Capture the cell that displays the provided text and extract its [x, y] central coordinate. 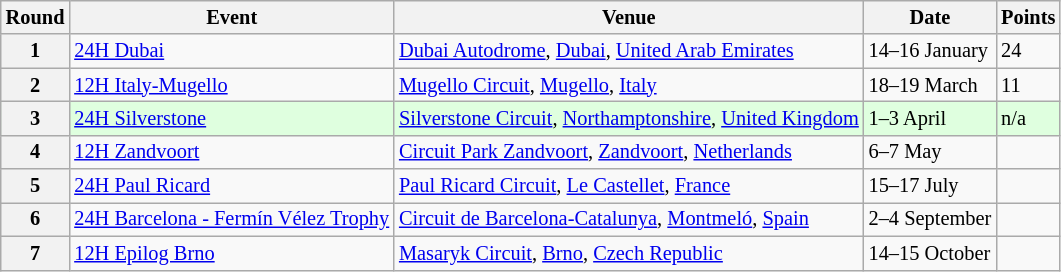
24H Silverstone [232, 118]
15–17 July [930, 186]
2–4 September [930, 219]
Circuit Park Zandvoort, Zandvoort, Netherlands [629, 152]
7 [36, 253]
Silverstone Circuit, Northamptonshire, United Kingdom [629, 118]
1–3 April [930, 118]
Mugello Circuit, Mugello, Italy [629, 85]
6–7 May [930, 152]
1 [36, 51]
Paul Ricard Circuit, Le Castellet, France [629, 186]
n/a [1028, 118]
11 [1028, 85]
Date [930, 17]
Dubai Autodrome, Dubai, United Arab Emirates [629, 51]
5 [36, 186]
3 [36, 118]
24H Dubai [232, 51]
Points [1028, 17]
14–15 October [930, 253]
4 [36, 152]
12H Zandvoort [232, 152]
12H Italy-Mugello [232, 85]
18–19 March [930, 85]
Event [232, 17]
Circuit de Barcelona-Catalunya, Montmeló, Spain [629, 219]
24H Paul Ricard [232, 186]
12H Epilog Brno [232, 253]
Venue [629, 17]
24 [1028, 51]
6 [36, 219]
14–16 January [930, 51]
Round [36, 17]
2 [36, 85]
Masaryk Circuit, Brno, Czech Republic [629, 253]
24H Barcelona - Fermín Vélez Trophy [232, 219]
